Provide the (x, y) coordinate of the cell's center where the given text is located.  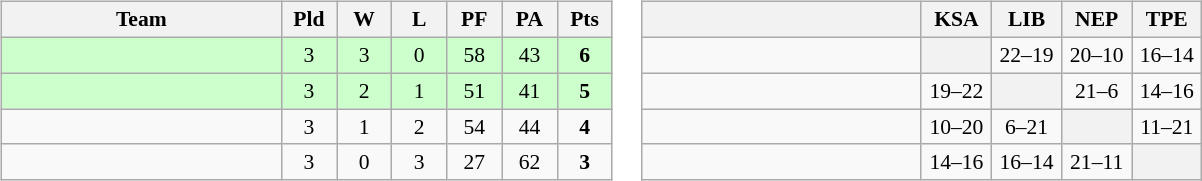
5 (584, 91)
27 (474, 162)
PF (474, 20)
PA (530, 20)
NEP (1097, 20)
22–19 (1026, 55)
21–11 (1097, 162)
44 (530, 127)
4 (584, 127)
10–20 (956, 127)
KSA (956, 20)
6 (584, 55)
LIB (1026, 20)
Pld (308, 20)
Pts (584, 20)
TPE (1167, 20)
41 (530, 91)
W (364, 20)
58 (474, 55)
Team (141, 20)
62 (530, 162)
21–6 (1097, 91)
20–10 (1097, 55)
11–21 (1167, 127)
19–22 (956, 91)
L (420, 20)
54 (474, 127)
51 (474, 91)
43 (530, 55)
6–21 (1026, 127)
